Search for the cell housing the specified text and yield its (X, Y) center coordinate. 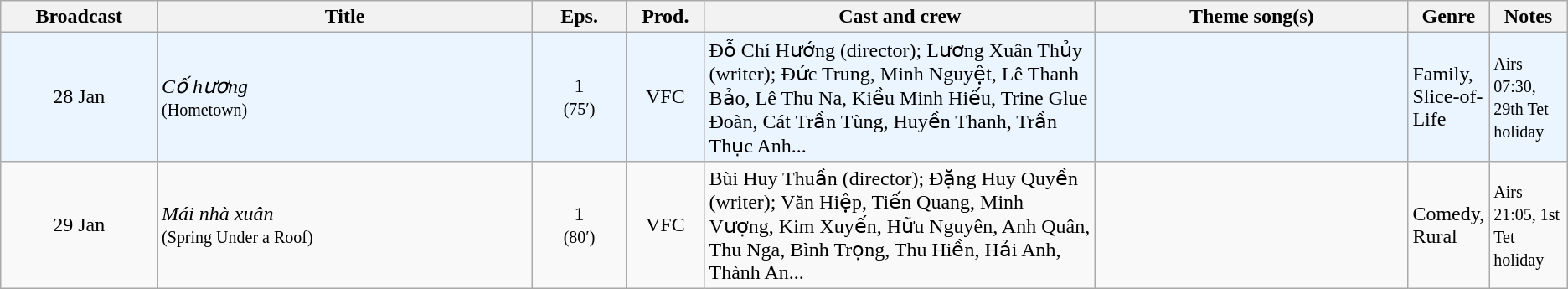
Title (345, 17)
1(75′) (580, 97)
Eps. (580, 17)
Cố hương (Hometown) (345, 97)
Prod. (665, 17)
Broadcast (79, 17)
29 Jan (79, 224)
28 Jan (79, 97)
Theme song(s) (1251, 17)
Comedy, Rural (1449, 224)
Airs 07:30, 29th Tet holiday (1529, 97)
Airs 21:05, 1st Tet holiday (1529, 224)
Notes (1529, 17)
Family, Slice-of-Life (1449, 97)
Mái nhà xuân (Spring Under a Roof) (345, 224)
Cast and crew (900, 17)
Genre (1449, 17)
1(80′) (580, 224)
